Capture the cell that displays the provided text and extract its [X, Y] central coordinate. 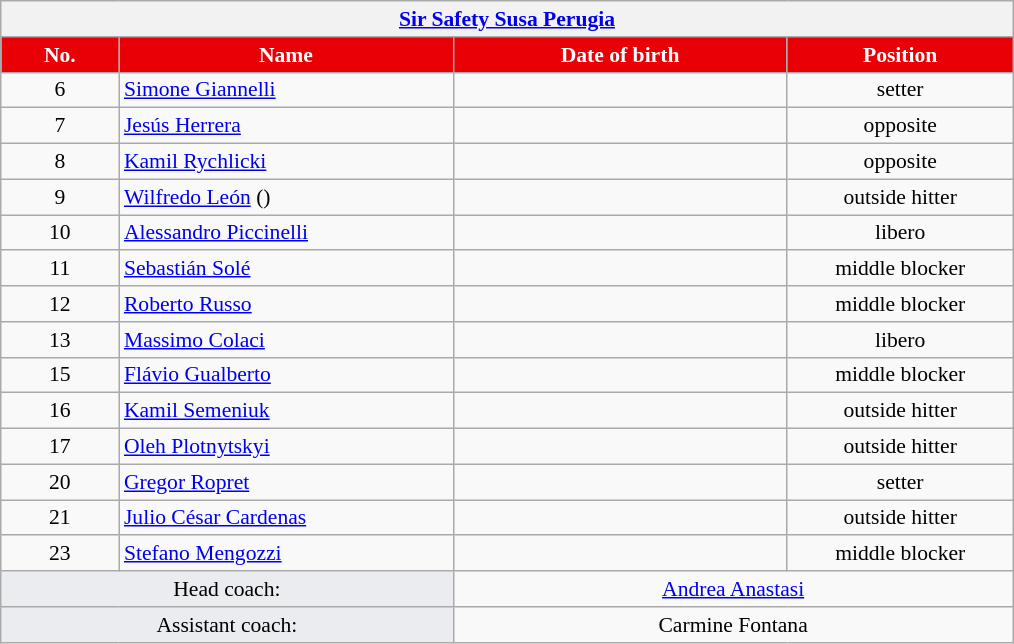
12 [60, 304]
Massimo Colaci [286, 340]
Kamil Rychlicki [286, 162]
Jesús Herrera [286, 126]
Alessandro Piccinelli [286, 233]
Date of birth [620, 55]
Andrea Anastasi [733, 589]
Assistant coach: [227, 625]
Oleh Plotnytskyi [286, 447]
Kamil Semeniuk [286, 411]
No. [60, 55]
Sebastián Solé [286, 269]
17 [60, 447]
Stefano Mengozzi [286, 554]
11 [60, 269]
23 [60, 554]
Simone Giannelli [286, 90]
7 [60, 126]
Flávio Gualberto [286, 375]
20 [60, 482]
Position [900, 55]
8 [60, 162]
13 [60, 340]
Roberto Russo [286, 304]
16 [60, 411]
Name [286, 55]
10 [60, 233]
Gregor Ropret [286, 482]
15 [60, 375]
Wilfredo León () [286, 197]
Sir Safety Susa Perugia [507, 19]
6 [60, 90]
21 [60, 518]
Head coach: [227, 589]
Carmine Fontana [733, 625]
Julio César Cardenas [286, 518]
9 [60, 197]
